Search for the cell housing the specified text and yield its [x, y] center coordinate. 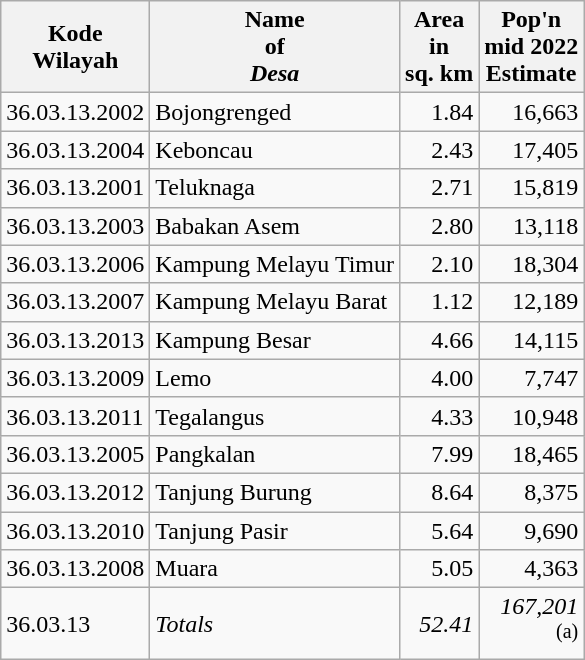
36.03.13.2007 [76, 302]
52.41 [440, 624]
8,375 [532, 492]
36.03.13 [76, 624]
Lemo [275, 378]
7,747 [532, 378]
4.66 [440, 340]
36.03.13.2009 [76, 378]
5.64 [440, 531]
36.03.13.2001 [76, 188]
Muara [275, 569]
Keboncau [275, 150]
36.03.13.2008 [76, 569]
Pop'n mid 2022Estimate [532, 47]
Teluknaga [275, 188]
9,690 [532, 531]
Tanjung Burung [275, 492]
167,201(a) [532, 624]
36.03.13.2010 [76, 531]
2.10 [440, 264]
36.03.13.2013 [76, 340]
18,304 [532, 264]
36.03.13.2006 [76, 264]
36.03.13.2003 [76, 226]
8.64 [440, 492]
1.84 [440, 112]
12,189 [532, 302]
1.12 [440, 302]
10,948 [532, 416]
14,115 [532, 340]
36.03.13.2005 [76, 454]
16,663 [532, 112]
Bojongrenged [275, 112]
4.00 [440, 378]
2.80 [440, 226]
5.05 [440, 569]
7.99 [440, 454]
Kode Wilayah [76, 47]
Tanjung Pasir [275, 531]
Area in sq. km [440, 47]
Kampung Besar [275, 340]
Pangkalan [275, 454]
36.03.13.2012 [76, 492]
17,405 [532, 150]
Kampung Melayu Barat [275, 302]
15,819 [532, 188]
36.03.13.2011 [76, 416]
36.03.13.2004 [76, 150]
36.03.13.2002 [76, 112]
Babakan Asem [275, 226]
Kampung Melayu Timur [275, 264]
13,118 [532, 226]
4.33 [440, 416]
Tegalangus [275, 416]
4,363 [532, 569]
Totals [275, 624]
2.43 [440, 150]
2.71 [440, 188]
Name of Desa [275, 47]
18,465 [532, 454]
